Scan for the cell matching the given text and deliver its [x, y] coordinate at center. 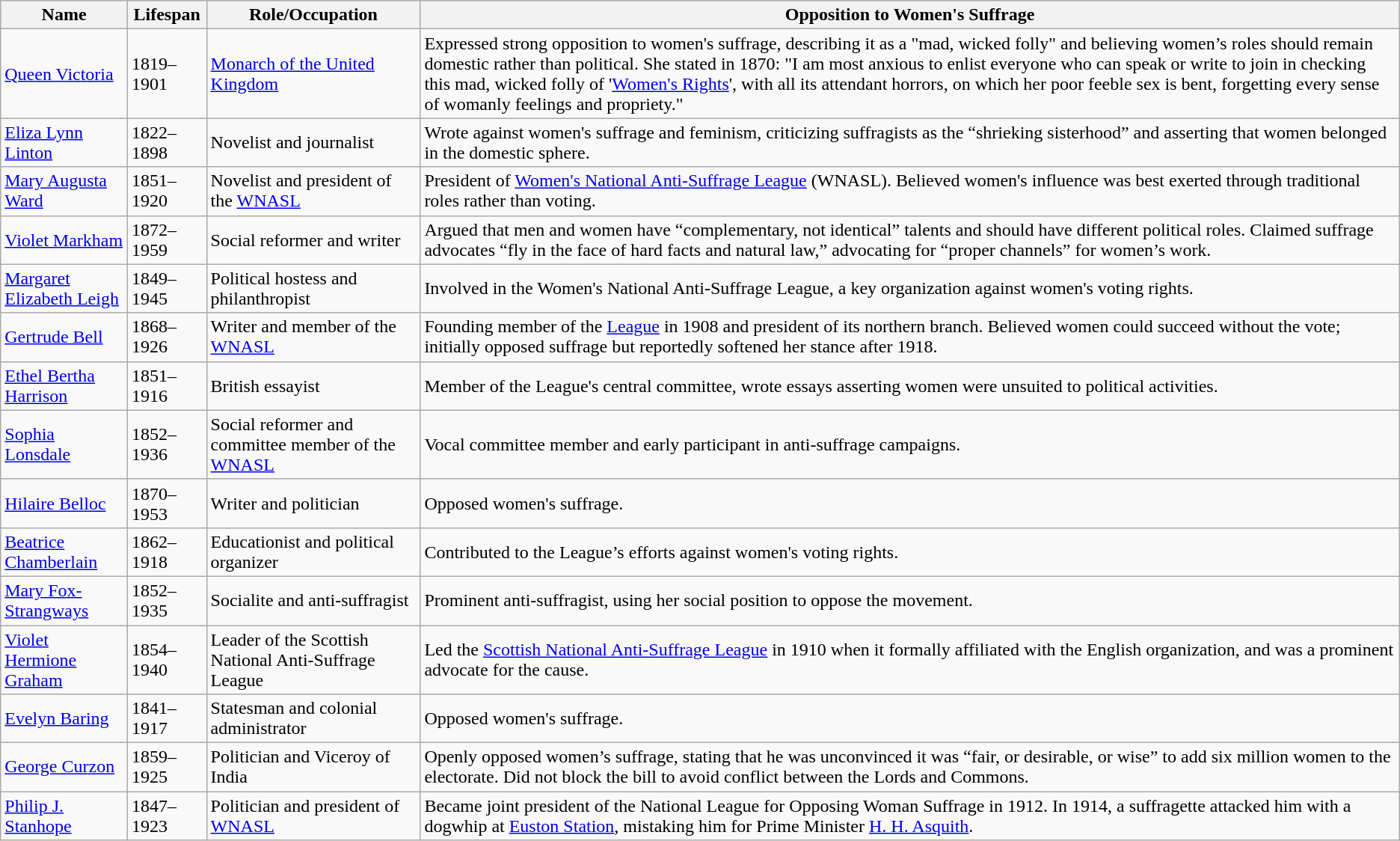
Political hostess and philanthropist [313, 289]
Socialite and anti-suffragist [313, 600]
1851–1916 [167, 386]
Novelist and president of the WNASL [313, 192]
1872–1959 [167, 239]
Mary Fox-Strangways [64, 600]
Mary Augusta Ward [64, 192]
1862–1918 [167, 552]
Lifespan [167, 15]
Contributed to the League’s efforts against women's voting rights. [909, 552]
Vocal committee member and early participant in anti-suffrage campaigns. [909, 444]
1852–1936 [167, 444]
Educationist and political organizer [313, 552]
Prominent anti-suffragist, using her social position to oppose the movement. [909, 600]
1822–1898 [167, 142]
1870–1953 [167, 503]
1847–1923 [167, 816]
Role/Occupation [313, 15]
Writer and member of the WNASL [313, 337]
1868–1926 [167, 337]
1851–1920 [167, 192]
Violet Markham [64, 239]
Involved in the Women's National Anti-Suffrage League, a key organization against women's voting rights. [909, 289]
Sophia Lonsdale [64, 444]
George Curzon [64, 768]
Politician and Viceroy of India [313, 768]
1849–1945 [167, 289]
Leader of the Scottish National Anti-Suffrage League [313, 660]
Margaret Elizabeth Leigh [64, 289]
Gertrude Bell [64, 337]
Evelyn Baring [64, 718]
Opposition to Women's Suffrage [909, 15]
Queen Victoria [64, 73]
Writer and politician [313, 503]
Novelist and journalist [313, 142]
Violet Hermione Graham [64, 660]
Social reformer and committee member of the WNASL [313, 444]
Politician and president of WNASL [313, 816]
1819–1901 [167, 73]
1859–1925 [167, 768]
Statesman and colonial administrator [313, 718]
1854–1940 [167, 660]
President of Women's National Anti-Suffrage League (WNASL). Believed women's influence was best exerted through traditional roles rather than voting. [909, 192]
Beatrice Chamberlain [64, 552]
Social reformer and writer [313, 239]
Hilaire Belloc [64, 503]
British essayist [313, 386]
Monarch of the United Kingdom [313, 73]
Member of the League's central committee, wrote essays asserting women were unsuited to political activities. [909, 386]
1852–1935 [167, 600]
1841–1917 [167, 718]
Ethel Bertha Harrison [64, 386]
Name [64, 15]
Eliza Lynn Linton [64, 142]
Philip J. Stanhope [64, 816]
